Provide the (x, y) coordinate of the cell's center where the given text is located.  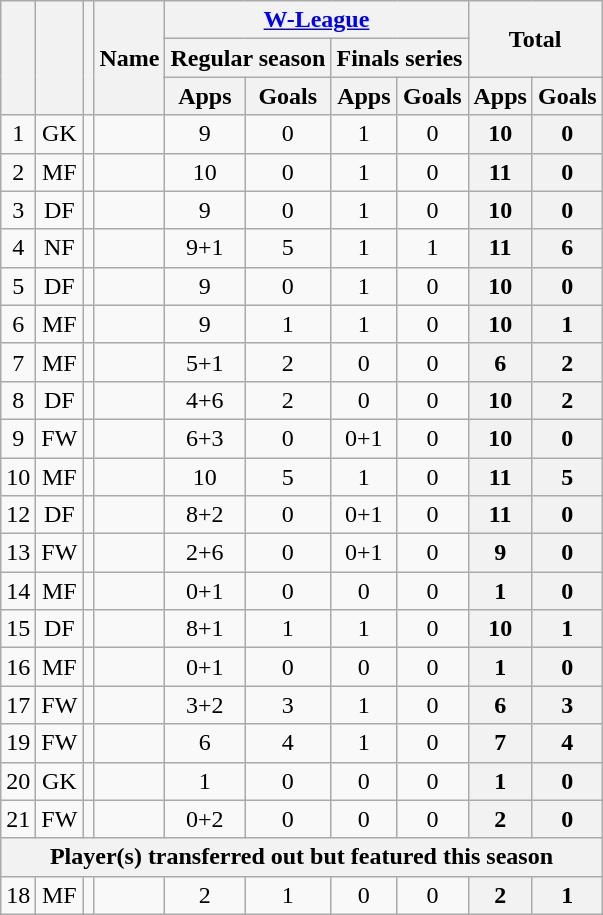
2+6 (205, 553)
3+2 (205, 705)
20 (18, 781)
8 (18, 400)
21 (18, 819)
15 (18, 629)
9+1 (205, 248)
5+1 (205, 362)
6+3 (205, 438)
18 (18, 895)
0+2 (205, 819)
8+1 (205, 629)
19 (18, 743)
16 (18, 667)
13 (18, 553)
Regular season (248, 58)
NF (60, 248)
Finals series (400, 58)
8+2 (205, 515)
12 (18, 515)
Total (535, 39)
4+6 (205, 400)
Player(s) transferred out but featured this season (302, 857)
17 (18, 705)
W-League (316, 20)
14 (18, 591)
Name (130, 58)
